Scan for the cell matching the given text and deliver its (x, y) coordinate at center. 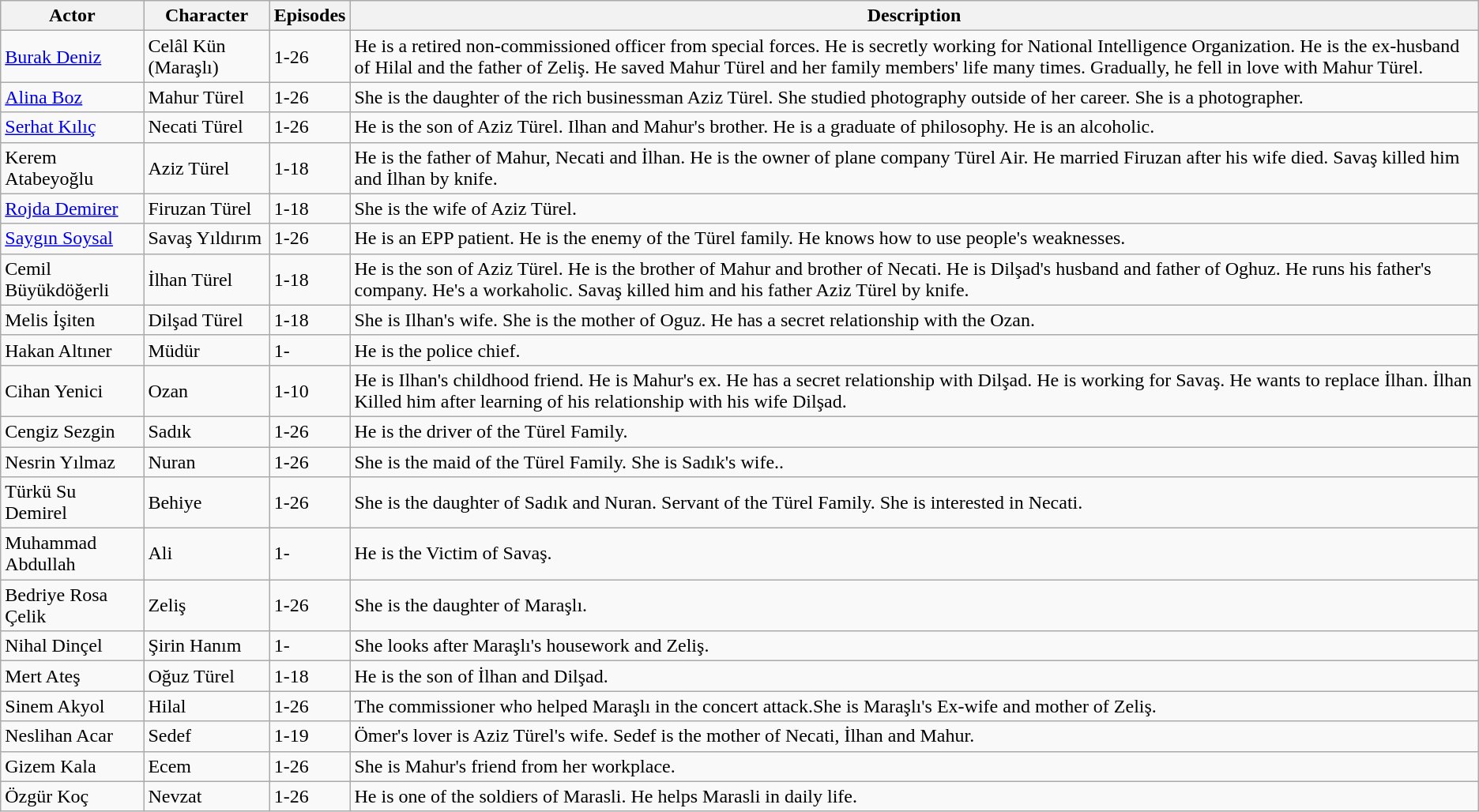
She looks after Maraşlı's housework and Zeliş. (914, 646)
Saygın Soysal (73, 239)
Müdür (207, 350)
Şirin Hanım (207, 646)
Kerem Atabeyoğlu (73, 167)
Cihan Yenici (73, 390)
Cemil Büyükdöğerli (73, 280)
He is the son of İlhan and Dilşad. (914, 676)
She is Mahur's friend from her workplace. (914, 766)
She is the wife of Aziz Türel. (914, 209)
Sinem Akyol (73, 706)
He is the driver of the Türel Family. (914, 431)
Nevzat (207, 796)
Zeliş (207, 605)
Bedriye Rosa Çelik (73, 605)
He is an EPP patient. He is the enemy of the Türel family. He knows how to use people's weaknesses. (914, 239)
Dilşad Türel (207, 320)
Nuran (207, 462)
Ali (207, 554)
He is the police chief. (914, 350)
Rojda Demirer (73, 209)
Alina Boz (73, 97)
He is one of the soldiers of Marasli. He helps Marasli in daily life. (914, 796)
Celâl Kün (Maraşlı) (207, 57)
Melis İşiten (73, 320)
He is the son of Aziz Türel. Ilhan and Mahur's brother. He is a graduate of philosophy. He is an alcoholic. (914, 127)
She is the daughter of Maraşlı. (914, 605)
The commissioner who helped Maraşlı in the concert attack.She is Maraşlı's Ex-wife and mother of Zeliş. (914, 706)
Nihal Dinçel (73, 646)
Episodes (310, 16)
Savaş Yıldırım (207, 239)
Behiye (207, 502)
Nesrin Yılmaz (73, 462)
İlhan Türel (207, 280)
She is the daughter of the rich businessman Aziz Türel. She studied photography outside of her career. She is a photographer. (914, 97)
Actor (73, 16)
Ecem (207, 766)
Serhat Kılıç (73, 127)
1-10 (310, 390)
Ozan (207, 390)
He is the Victim of Savaş. (914, 554)
Mahur Türel (207, 97)
Gizem Kala (73, 766)
Ömer's lover is Aziz Türel's wife. Sedef is the mother of Necati, İlhan and Mahur. (914, 736)
Character (207, 16)
Sadık (207, 431)
Muhammad Abdullah (73, 554)
Mert Ateş (73, 676)
She is Ilhan's wife. She is the mother of Oguz. He has a secret relationship with the Ozan. (914, 320)
Description (914, 16)
Oğuz Türel (207, 676)
Hilal (207, 706)
Aziz Türel (207, 167)
Sedef (207, 736)
Türkü Su Demirel (73, 502)
Necati Türel (207, 127)
Cengiz Sezgin (73, 431)
Firuzan Türel (207, 209)
Burak Deniz (73, 57)
She is the daughter of Sadık and Nuran. Servant of the Türel Family. She is interested in Necati. (914, 502)
Özgür Koç (73, 796)
Hakan Altıner (73, 350)
Neslihan Acar (73, 736)
1-19 (310, 736)
She is the maid of the Türel Family. She is Sadık's wife.. (914, 462)
